Capture the cell that displays the provided text and extract its (x, y) central coordinate. 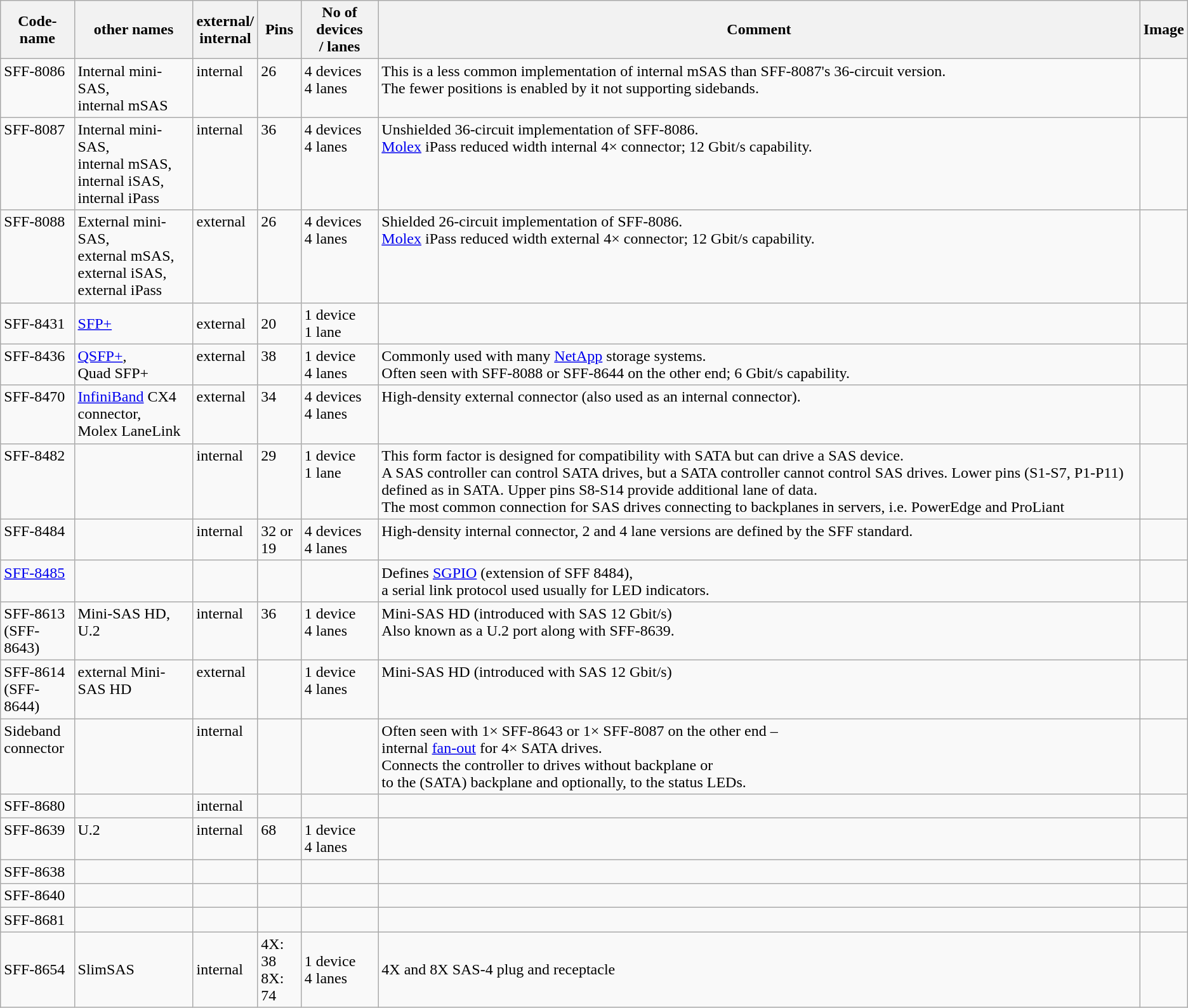
29 (279, 481)
other names (133, 30)
Commonly used with many NetApp storage systems.Often seen with SFF-8088 or SFF-8644 on the other end; 6 Gbit/s capability. (759, 364)
Mini-SAS HD (introduced with SAS 12 Gbit/s) (759, 689)
SlimSAS (133, 969)
34 (279, 414)
Unshielded 36-circuit implementation of SFF-8086.Molex iPass reduced width internal 4× connector; 12 Gbit/s capability. (759, 164)
High-density internal connector, 2 and 4 lane versions are defined by the SFF standard. (759, 539)
Code-name (37, 30)
Comment (759, 30)
38 (279, 364)
SFF-8613(SFF-8643) (37, 631)
No of devices/ lanes (340, 30)
Mini-SAS HD,U.2 (133, 631)
Shielded 26-circuit implementation of SFF-8086.Molex iPass reduced width external 4× connector; 12 Gbit/s capability. (759, 256)
SFF-8482 (37, 481)
4X: 388X: 74 (279, 969)
SFF-8614(SFF-8644) (37, 689)
External mini-SAS,external mSAS,external iSAS,external iPass (133, 256)
20 (279, 324)
SFF-8087 (37, 164)
4X and 8X SAS-4 plug and receptacle (759, 969)
SFF-8484 (37, 539)
Image (1164, 30)
Internal mini-SAS,internal mSAS (133, 88)
SFF-8436 (37, 364)
SFF-8680 (37, 806)
QSFP+,Quad SFP+ (133, 364)
SFF-8470 (37, 414)
32 or19 (279, 539)
InfiniBand CX4connector,Molex LaneLink (133, 414)
SFF-8485 (37, 581)
SFF-8681 (37, 920)
Pins (279, 30)
SFF-8086 (37, 88)
Mini-SAS HD (introduced with SAS 12 Gbit/s)Also known as a U.2 port along with SFF-8639. (759, 631)
U.2 (133, 839)
external Mini-SAS HD (133, 689)
SFF-8088 (37, 256)
SFP+ (133, 324)
external/internal (225, 30)
Internal mini-SAS,internal mSAS,internal iSAS,internal iPass (133, 164)
High-density external connector (also used as an internal connector). (759, 414)
68 (279, 839)
SFF-8639 (37, 839)
SFF-8640 (37, 896)
SFF-8638 (37, 872)
SFF-8431 (37, 324)
Sidebandconnector (37, 756)
SFF-8654 (37, 969)
Defines SGPIO (extension of SFF 8484),a serial link protocol used usually for LED indicators. (759, 581)
